Search for the cell housing the specified text and yield its (X, Y) center coordinate. 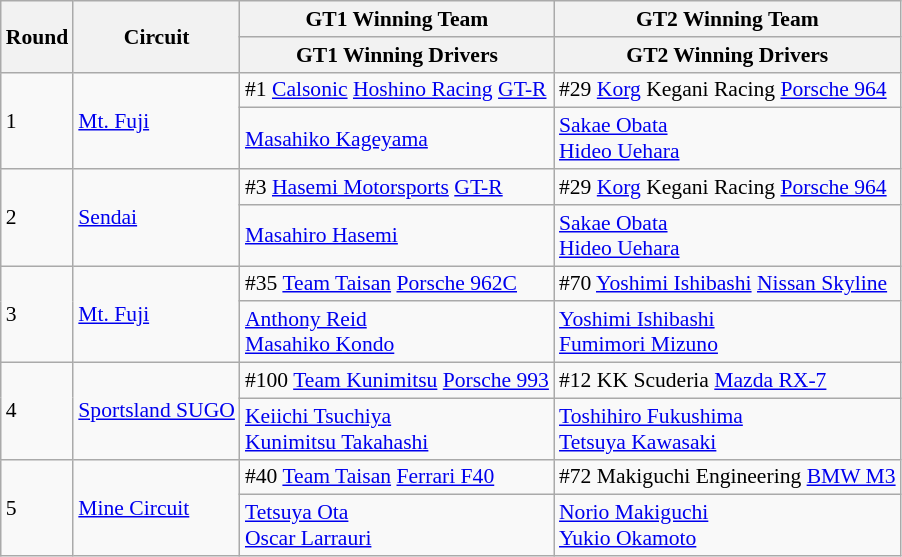
1 (38, 120)
Masahiko Kageyama (397, 138)
#35 Team Taisan Porsche 962C (397, 284)
Anthony Reid Masahiko Kondo (397, 332)
Sportsland SUGO (156, 412)
3 (38, 314)
#12 KK Scuderia Mazda RX-7 (728, 381)
Norio Makiguchi Yukio Okamoto (728, 526)
Circuit (156, 36)
2 (38, 218)
GT1 Winning Team (397, 19)
GT1 Winning Drivers (397, 55)
4 (38, 412)
#70 Yoshimi Ishibashi Nissan Skyline (728, 284)
Sendai (156, 218)
5 (38, 508)
Keiichi Tsuchiya Kunimitsu Takahashi (397, 428)
#72 Makiguchi Engineering BMW M3 (728, 477)
Masahiro Hasemi (397, 236)
GT2 Winning Drivers (728, 55)
#3 Hasemi Motorsports GT-R (397, 187)
#40 Team Taisan Ferrari F40 (397, 477)
Yoshimi Ishibashi Fumimori Mizuno (728, 332)
Tetsuya Ota Oscar Larrauri (397, 526)
#100 Team Kunimitsu Porsche 993 (397, 381)
Mine Circuit (156, 508)
Toshihiro Fukushima Tetsuya Kawasaki (728, 428)
GT2 Winning Team (728, 19)
#1 Calsonic Hoshino Racing GT-R (397, 90)
Round (38, 36)
